Determine the [x, y] coordinate at the center of the cell enclosing the given text.  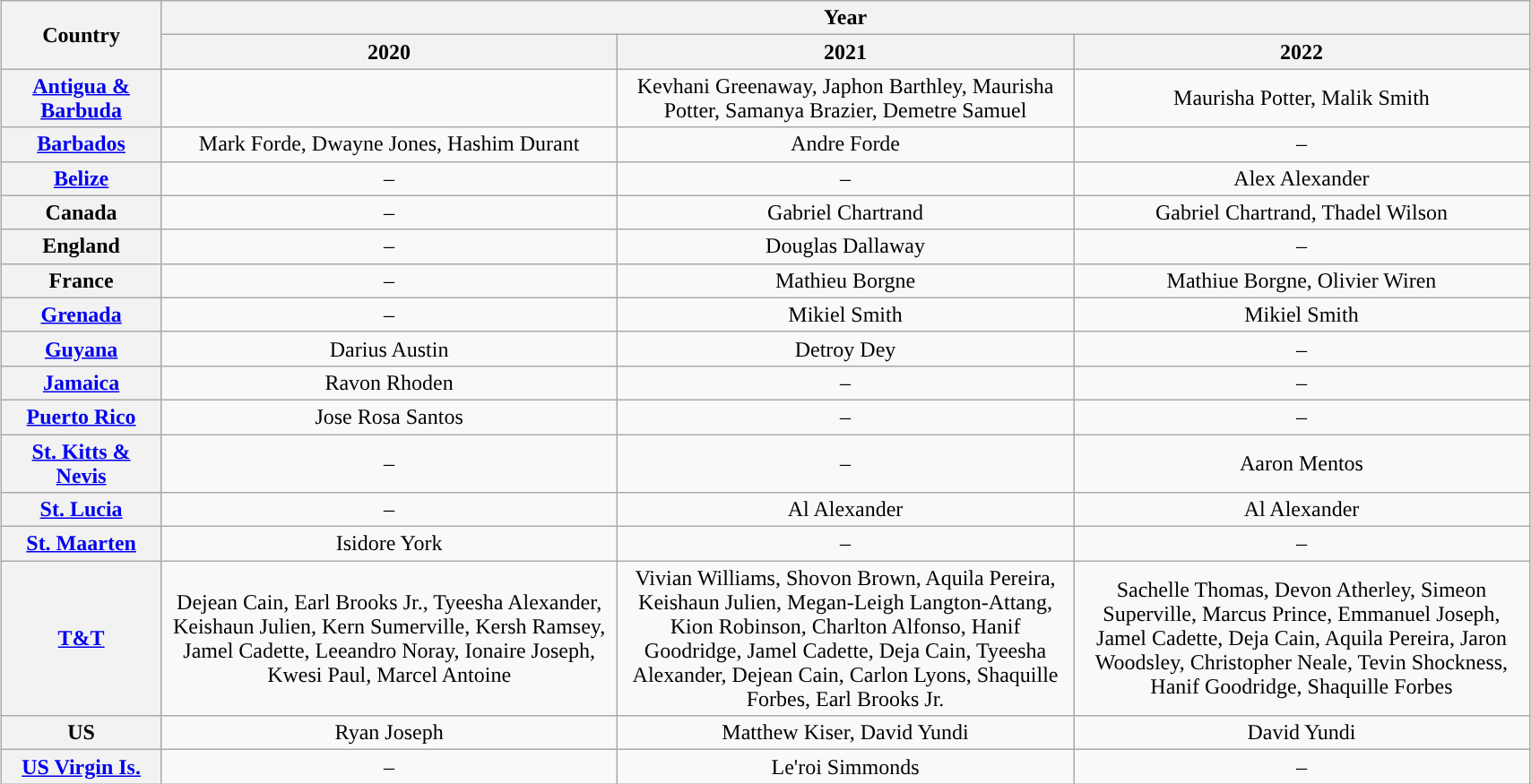
Canada [82, 212]
Gabriel Chartrand [846, 212]
England [82, 246]
Isidore York [389, 544]
Barbados [82, 144]
Matthew Kiser, David Yundi [846, 733]
Aaron Mentos [1302, 462]
Le'roi Simmonds [846, 767]
Mark Forde, Dwayne Jones, Hashim Durant [389, 144]
St. Lucia [82, 510]
Belize [82, 178]
Maurisha Potter, Malik Smith [1302, 99]
Detroy Dey [846, 349]
Kevhani Greenaway, Japhon Barthley, Maurisha Potter, Samanya Brazier, Demetre Samuel [846, 99]
Jamaica [82, 383]
Gabriel Chartrand, Thadel Wilson [1302, 212]
Guyana [82, 349]
Antigua & Barbuda [82, 99]
2020 [389, 52]
Alex Alexander [1302, 178]
Ravon Rhoden [389, 383]
Puerto Rico [82, 417]
2021 [846, 52]
2022 [1302, 52]
T&T [82, 638]
Ryan Joseph [389, 733]
Andre Forde [846, 144]
Mathieu Borgne [846, 280]
St. Maarten [82, 544]
David Yundi [1302, 733]
Mathiue Borgne, Olivier Wiren [1302, 280]
France [82, 280]
Douglas Dallaway [846, 246]
US Virgin Is. [82, 767]
St. Kitts & Nevis [82, 462]
US [82, 733]
Darius Austin [389, 349]
Country [82, 35]
Year [846, 18]
Jose Rosa Santos [389, 417]
Grenada [82, 314]
